Output the (x, y) coordinate of the center of the cell containing the given text.  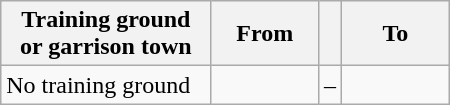
To (396, 34)
From (265, 34)
No training ground (106, 85)
– (330, 85)
Training groundor garrison town (106, 34)
